Output the [X, Y] coordinate of the center of the cell containing the given text.  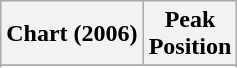
PeakPosition [190, 34]
Chart (2006) [72, 34]
